For the text-containing cell, return its midpoint in (x, y) coordinate format. 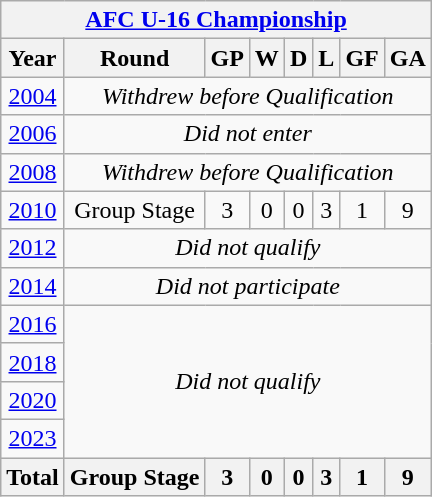
2018 (33, 362)
2016 (33, 324)
2020 (33, 400)
Round (134, 58)
D (298, 58)
2014 (33, 286)
2006 (33, 134)
GP (227, 58)
Did not participate (248, 286)
L (326, 58)
Year (33, 58)
AFC U-16 Championship (216, 20)
GF (362, 58)
2010 (33, 210)
Did not enter (248, 134)
2023 (33, 438)
Total (33, 477)
2004 (33, 96)
2008 (33, 172)
GA (408, 58)
W (266, 58)
2012 (33, 248)
